From the cell containing the given text, extract its center point as [X, Y] coordinate. 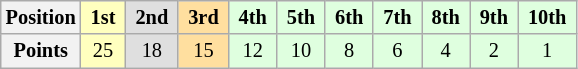
2 [494, 51]
12 [253, 51]
7th [397, 17]
2nd [152, 17]
3rd [203, 17]
6th [349, 17]
Position [41, 17]
8th [446, 17]
15 [203, 51]
4 [446, 51]
18 [152, 51]
8 [349, 51]
4th [253, 17]
1 [547, 51]
10th [547, 17]
9th [494, 17]
10 [301, 51]
1st [104, 17]
6 [397, 51]
Points [41, 51]
25 [104, 51]
5th [301, 17]
